For the text-containing cell, return its midpoint in [X, Y] coordinate format. 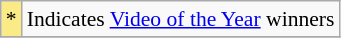
Indicates Video of the Year winners [181, 19]
* [12, 19]
